Search for the cell housing the specified text and yield its (x, y) center coordinate. 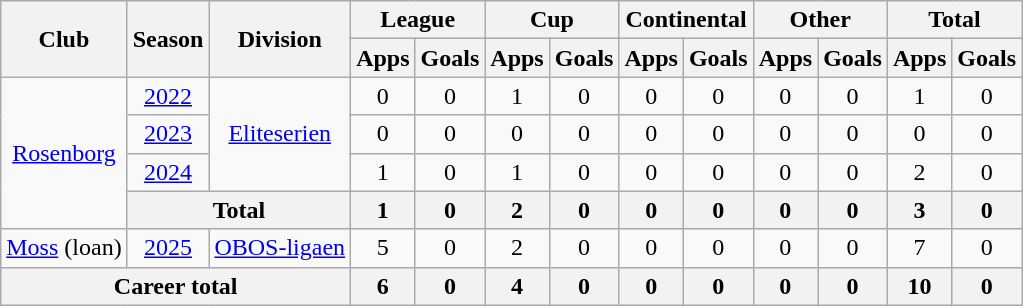
10 (919, 286)
OBOS-ligaen (280, 248)
2025 (168, 248)
Continental (686, 20)
Moss (loan) (64, 248)
Division (280, 39)
Season (168, 39)
Club (64, 39)
Rosenborg (64, 153)
3 (919, 210)
Cup (552, 20)
Career total (176, 286)
Eliteserien (280, 134)
2022 (168, 96)
2024 (168, 172)
2023 (168, 134)
7 (919, 248)
Other (820, 20)
6 (383, 286)
5 (383, 248)
League (418, 20)
4 (517, 286)
